Locate the cell with the specified text and output its (x, y) center coordinate. 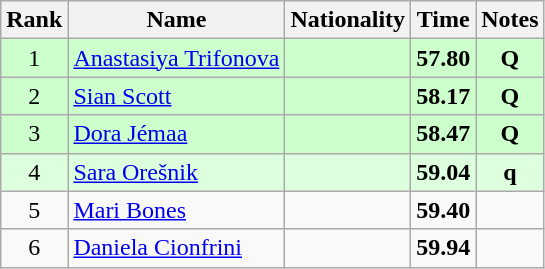
58.47 (444, 134)
Sian Scott (176, 96)
Notes (510, 20)
57.80 (444, 58)
Sara Orešnik (176, 172)
Dora Jémaa (176, 134)
6 (34, 248)
Anastasiya Trifonova (176, 58)
Mari Bones (176, 210)
Time (444, 20)
4 (34, 172)
5 (34, 210)
59.04 (444, 172)
59.40 (444, 210)
1 (34, 58)
q (510, 172)
58.17 (444, 96)
Nationality (348, 20)
Daniela Cionfrini (176, 248)
2 (34, 96)
59.94 (444, 248)
3 (34, 134)
Name (176, 20)
Rank (34, 20)
